Return [X, Y] of the center of cell containing provided text 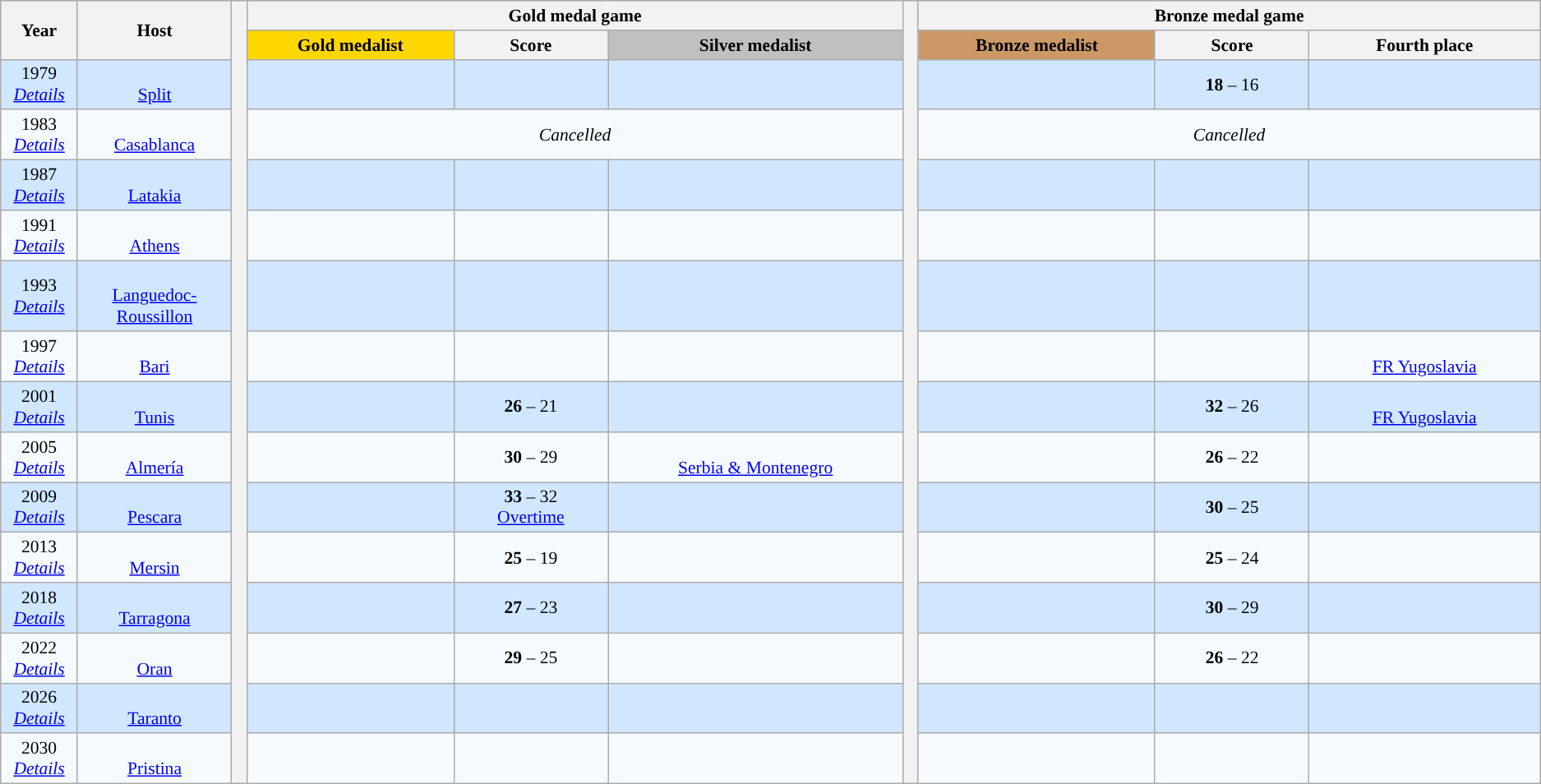
1993Details [39, 296]
2001Details [39, 408]
Mersin [155, 557]
Year [39, 30]
Bronze medal game [1229, 16]
32 – 26 [1231, 408]
Casablanca [155, 135]
33 – 32 Overtime [531, 508]
2022Details [39, 657]
Serbia & Montenegro [756, 457]
2026Details [39, 708]
2030Details [39, 759]
Tunis [155, 408]
1987Details [39, 186]
1979Details [39, 84]
Latakia [155, 186]
Pristina [155, 759]
Bari [155, 357]
Silver medalist [756, 45]
1991Details [39, 235]
2013Details [39, 557]
1983Details [39, 135]
Athens [155, 235]
26 – 21 [531, 408]
2018Details [39, 608]
Gold medalist [350, 45]
18 – 16 [1231, 84]
Bronze medalist [1036, 45]
Split [155, 84]
2005Details [39, 457]
Taranto [155, 708]
2009Details [39, 508]
Tarragona [155, 608]
30 – 25 [1231, 508]
25 – 24 [1231, 557]
Pescara [155, 508]
25 – 19 [531, 557]
27 – 23 [531, 608]
Gold medal game [574, 16]
Oran [155, 657]
Host [155, 30]
1997Details [39, 357]
Fourth place [1425, 45]
Almería [155, 457]
29 – 25 [531, 657]
Languedoc-Roussillon [155, 296]
